Output the [x, y] coordinate of the center of the cell containing the given text.  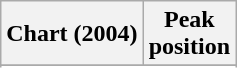
Peakposition [189, 34]
Chart (2004) [72, 34]
